Extract the (X, Y) coordinate from the center of the cell holding the provided text.  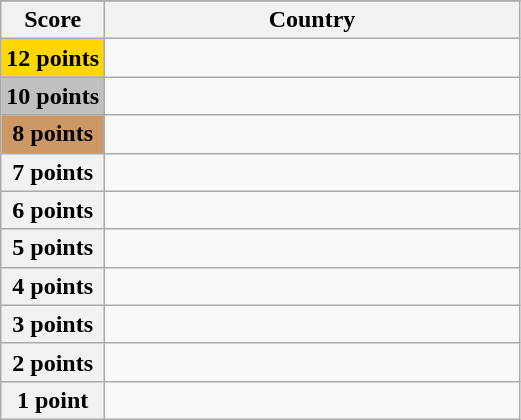
6 points (53, 210)
Score (53, 20)
1 point (53, 400)
10 points (53, 96)
Country (312, 20)
7 points (53, 172)
3 points (53, 324)
5 points (53, 248)
4 points (53, 286)
2 points (53, 362)
12 points (53, 58)
8 points (53, 134)
